For the text-containing cell, return its midpoint in (X, Y) coordinate format. 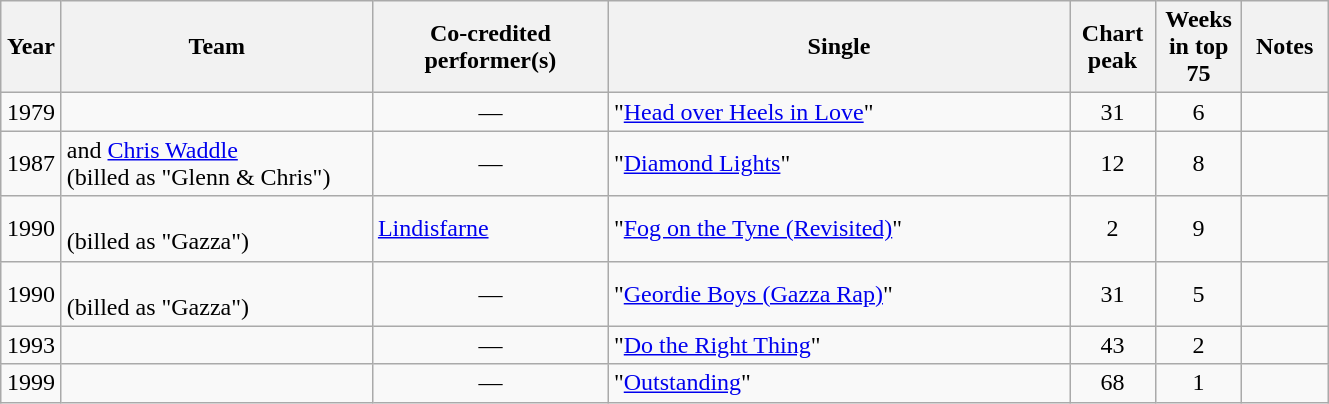
43 (1113, 345)
Notes (1285, 47)
1993 (32, 345)
"Head over Heels in Love" (838, 112)
8 (1199, 164)
68 (1113, 383)
5 (1199, 294)
6 (1199, 112)
Weeks in top 75 (1199, 47)
1987 (32, 164)
Single (838, 47)
Team (216, 47)
Lindisfarne (490, 228)
"Do the Right Thing" (838, 345)
"Geordie Boys (Gazza Rap)" (838, 294)
Year (32, 47)
Chart peak (1113, 47)
Co-credited performer(s) (490, 47)
"Diamond Lights" (838, 164)
"Outstanding" (838, 383)
1 (1199, 383)
"Fog on the Tyne (Revisited)" (838, 228)
and Chris Waddle(billed as "Glenn & Chris") (216, 164)
9 (1199, 228)
1979 (32, 112)
1999 (32, 383)
12 (1113, 164)
